For the text-containing cell, return its midpoint in [X, Y] coordinate format. 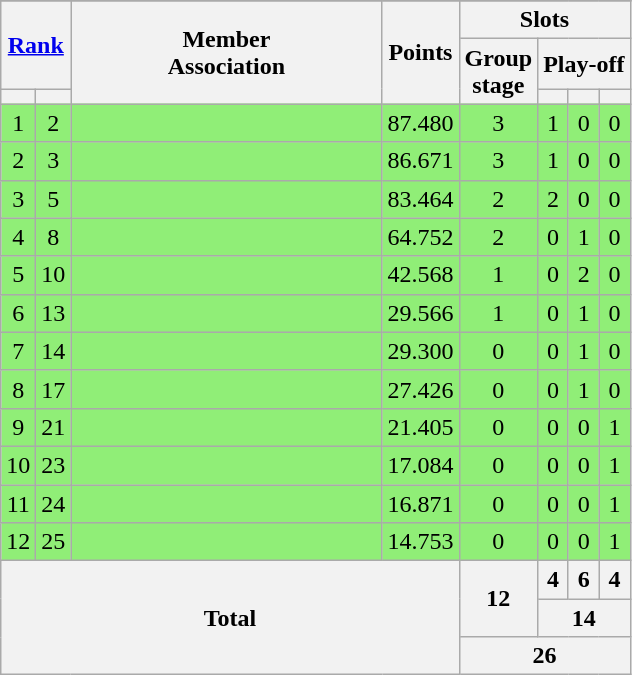
16.871 [420, 503]
Slots [544, 20]
21.405 [420, 427]
17.084 [420, 465]
Groupstage [498, 72]
86.671 [420, 161]
64.752 [420, 237]
7 [18, 351]
9 [18, 427]
24 [54, 503]
MemberAssociation [226, 52]
83.464 [420, 199]
13 [54, 313]
87.480 [420, 123]
23 [54, 465]
26 [544, 656]
11 [18, 503]
25 [54, 542]
17 [54, 389]
Rank [36, 45]
42.568 [420, 275]
27.426 [420, 389]
Total [230, 618]
14.753 [420, 542]
Play-off [584, 64]
29.300 [420, 351]
21 [54, 427]
29.566 [420, 313]
Points [420, 52]
